Provide the (X, Y) coordinate of the cell's center where the given text is located.  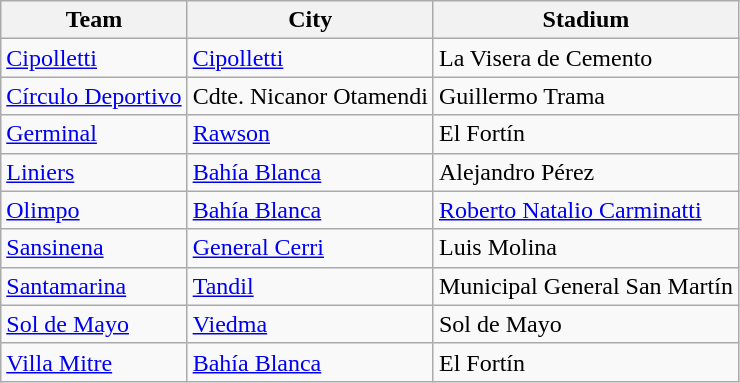
Guillermo Trama (586, 96)
Team (94, 20)
Santamarina (94, 286)
Rawson (310, 134)
Cdte. Nicanor Otamendi (310, 96)
Roberto Natalio Carminatti (586, 210)
City (310, 20)
Municipal General San Martín (586, 286)
Tandil (310, 286)
Liniers (94, 172)
Germinal (94, 134)
Villa Mitre (94, 362)
Stadium (586, 20)
Viedma (310, 324)
Círculo Deportivo (94, 96)
Olimpo (94, 210)
Alejandro Pérez (586, 172)
General Cerri (310, 248)
Luis Molina (586, 248)
Sansinena (94, 248)
La Visera de Cemento (586, 58)
